Determine the (X, Y) coordinate at the center of the cell enclosing the given text.  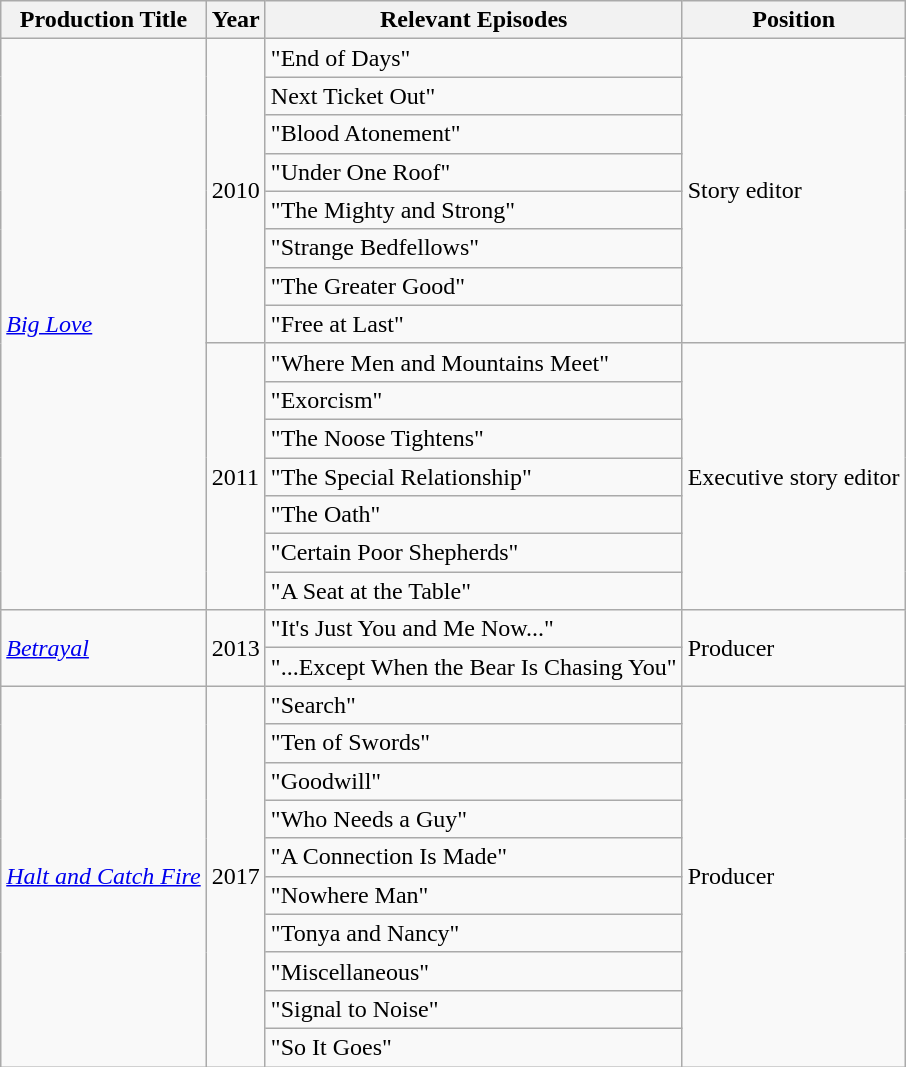
"Under One Roof" (474, 172)
Position (794, 20)
"Search" (474, 705)
"A Connection Is Made" (474, 857)
"Goodwill" (474, 781)
"...Except When the Bear Is Chasing You" (474, 667)
Story editor (794, 191)
"Tonya and Nancy" (474, 933)
"It's Just You and Me Now..." (474, 629)
2010 (236, 191)
"Strange Bedfellows" (474, 248)
Big Love (104, 324)
2017 (236, 876)
"Who Needs a Guy" (474, 819)
Relevant Episodes (474, 20)
"Certain Poor Shepherds" (474, 553)
"Nowhere Man" (474, 895)
2013 (236, 648)
Next Ticket Out" (474, 96)
"Where Men and Mountains Meet" (474, 362)
Betrayal (104, 648)
"The Mighty and Strong" (474, 210)
"Ten of Swords" (474, 743)
Executive story editor (794, 476)
"Signal to Noise" (474, 1009)
2011 (236, 476)
"Miscellaneous" (474, 971)
Production Title (104, 20)
Halt and Catch Fire (104, 876)
"The Greater Good" (474, 286)
Year (236, 20)
"So It Goes" (474, 1047)
"Exorcism" (474, 400)
"End of Days" (474, 58)
"The Oath" (474, 515)
"Blood Atonement" (474, 134)
"Free at Last" (474, 324)
"The Noose Tightens" (474, 438)
"A Seat at the Table" (474, 591)
"The Special Relationship" (474, 477)
